Capture the cell that displays the provided text and extract its [x, y] central coordinate. 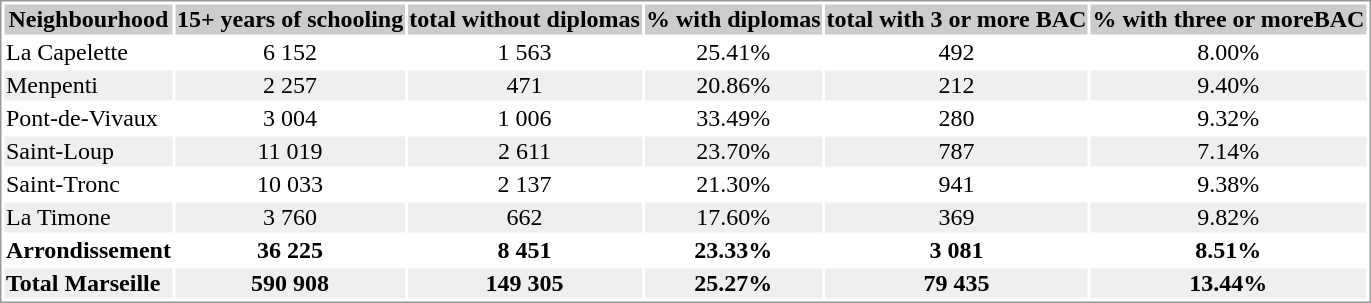
6 152 [290, 53]
25.27% [733, 283]
8 451 [525, 251]
total without diplomas [525, 19]
Neighbourhood [88, 19]
212 [956, 85]
% with diplomas [733, 19]
Saint-Loup [88, 151]
7.14% [1228, 151]
36 225 [290, 251]
% with three or moreBAC [1228, 19]
590 908 [290, 283]
662 [525, 217]
10 033 [290, 185]
2 137 [525, 185]
15+ years of schooling [290, 19]
1 563 [525, 53]
3 760 [290, 217]
8.51% [1228, 251]
13.44% [1228, 283]
369 [956, 217]
941 [956, 185]
17.60% [733, 217]
2 257 [290, 85]
20.86% [733, 85]
280 [956, 119]
33.49% [733, 119]
Saint-Tronc [88, 185]
3 081 [956, 251]
total with 3 or more BAC [956, 19]
471 [525, 85]
3 004 [290, 119]
8.00% [1228, 53]
Menpenti [88, 85]
25.41% [733, 53]
9.38% [1228, 185]
1 006 [525, 119]
79 435 [956, 283]
2 611 [525, 151]
492 [956, 53]
9.40% [1228, 85]
787 [956, 151]
23.33% [733, 251]
149 305 [525, 283]
La Timone [88, 217]
La Capelette [88, 53]
21.30% [733, 185]
23.70% [733, 151]
Arrondissement [88, 251]
11 019 [290, 151]
9.82% [1228, 217]
Total Marseille [88, 283]
9.32% [1228, 119]
Pont-de-Vivaux [88, 119]
